Extract the (X, Y) coordinate from the center of the cell holding the provided text.  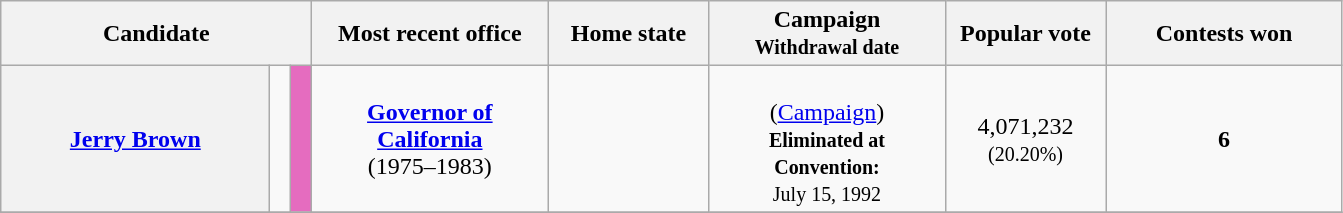
Candidate (156, 34)
Jerry Brown (136, 139)
4,071,232(20.20%) (1026, 139)
(Campaign)Eliminated at Convention:July 15, 1992 (827, 139)
6 (1224, 139)
Most recent office (430, 34)
Popular vote (1026, 34)
Contests won (1224, 34)
Home state (628, 34)
Governor of California(1975–1983) (430, 139)
CampaignWithdrawal date (827, 34)
